Return (x, y) of the center of cell containing provided text 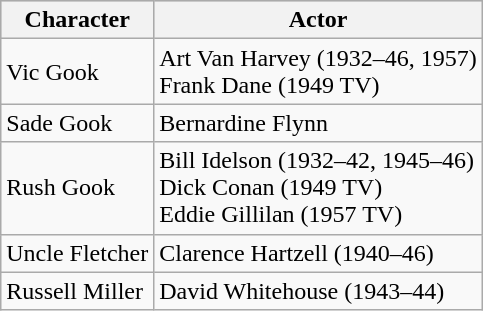
Bill Idelson (1932–42, 1945–46)Dick Conan (1949 TV)Eddie Gillilan (1957 TV) (318, 188)
Vic Gook (78, 72)
Russell Miller (78, 291)
Uncle Fletcher (78, 253)
Rush Gook (78, 188)
Sade Gook (78, 123)
Art Van Harvey (1932–46, 1957)Frank Dane (1949 TV) (318, 72)
Actor (318, 20)
Bernardine Flynn (318, 123)
David Whitehouse (1943–44) (318, 291)
Clarence Hartzell (1940–46) (318, 253)
Character (78, 20)
